Return (X, Y) of the center of cell containing provided text 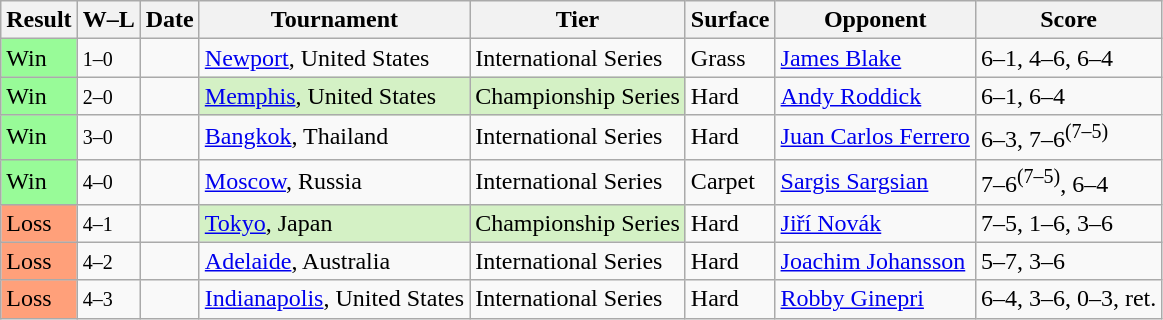
Tier (578, 20)
6–4, 3–6, 0–3, ret. (1068, 299)
Jiří Novák (875, 223)
6–3, 7–6(7–5) (1068, 138)
Bangkok, Thailand (334, 138)
6–1, 4–6, 6–4 (1068, 58)
Result (39, 20)
Newport, United States (334, 58)
Indianapolis, United States (334, 299)
1–0 (108, 58)
Opponent (875, 20)
Robby Ginepri (875, 299)
Andy Roddick (875, 96)
3–0 (108, 138)
4–2 (108, 261)
Memphis, United States (334, 96)
Tournament (334, 20)
Surface (730, 20)
Grass (730, 58)
4–1 (108, 223)
Adelaide, Australia (334, 261)
Juan Carlos Ferrero (875, 138)
James Blake (875, 58)
Joachim Johansson (875, 261)
Tokyo, Japan (334, 223)
Moscow, Russia (334, 182)
7–6(7–5), 6–4 (1068, 182)
6–1, 6–4 (1068, 96)
4–3 (108, 299)
Sargis Sargsian (875, 182)
2–0 (108, 96)
Date (170, 20)
W–L (108, 20)
4–0 (108, 182)
7–5, 1–6, 3–6 (1068, 223)
5–7, 3–6 (1068, 261)
Carpet (730, 182)
Score (1068, 20)
